Return the (X, Y) coordinate for the center point of the cell that contains the specified text.  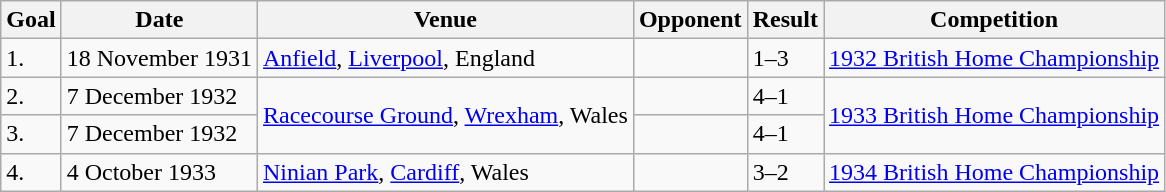
1934 British Home Championship (994, 172)
Competition (994, 20)
Result (785, 20)
1932 British Home Championship (994, 58)
1933 British Home Championship (994, 115)
1–3 (785, 58)
Venue (446, 20)
1. (31, 58)
Opponent (690, 20)
Racecourse Ground, Wrexham, Wales (446, 115)
3. (31, 134)
3–2 (785, 172)
4 October 1933 (159, 172)
Date (159, 20)
4. (31, 172)
Goal (31, 20)
Ninian Park, Cardiff, Wales (446, 172)
Anfield, Liverpool, England (446, 58)
18 November 1931 (159, 58)
2. (31, 96)
